Locate the cell with the specified text and output its [X, Y] center coordinate. 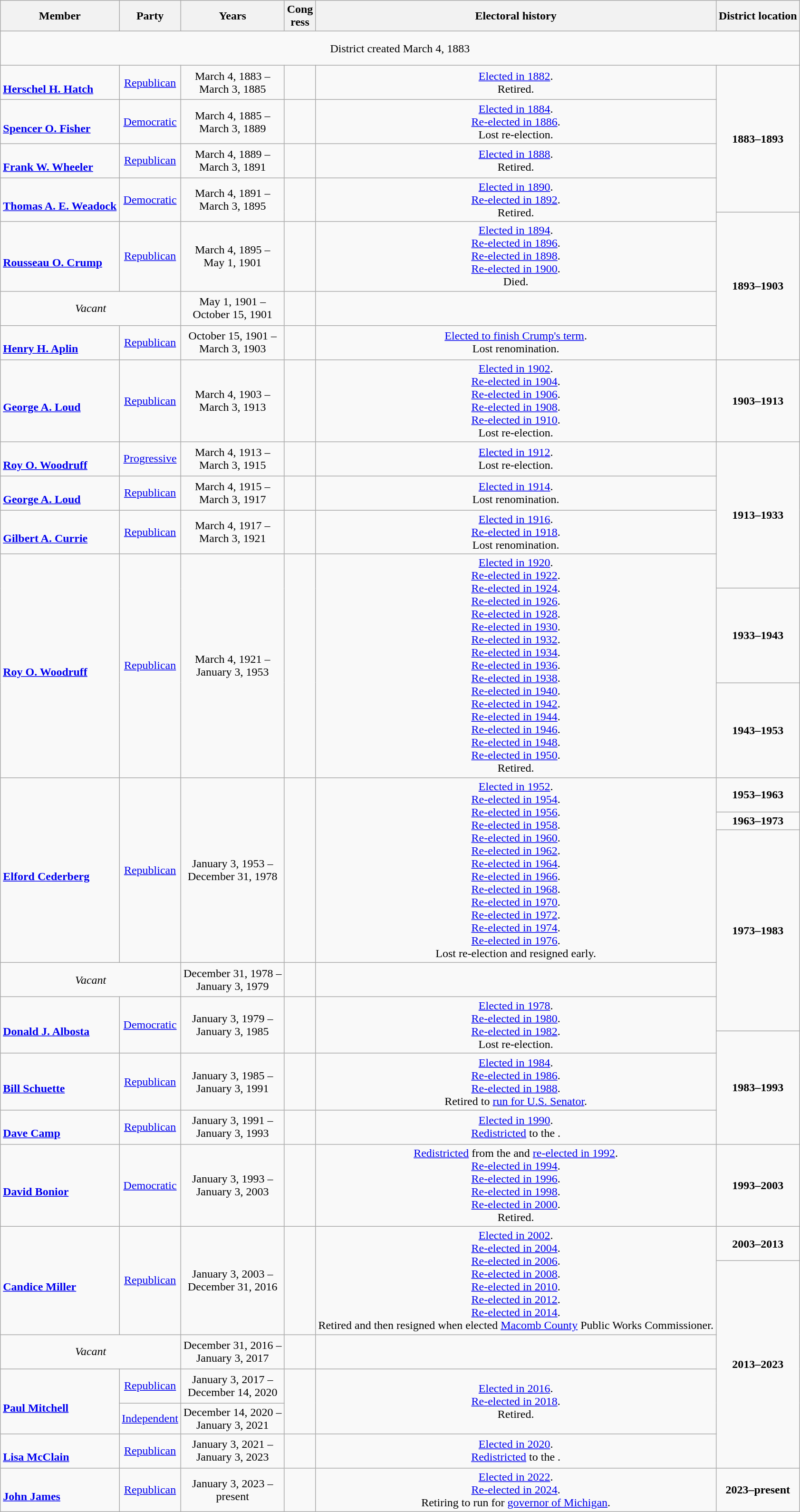
Elected in 1916.Re-elected in 1918.Lost renomination. [516, 532]
Lisa McClain [60, 1451]
Elected in 1978.Re-elected in 1980.Re-elected in 1982.Lost re-election. [516, 1025]
Frank W. Wheeler [60, 161]
1983–1993 [758, 1087]
Thomas A. E. Weadock [60, 200]
2023–present [758, 1490]
1893–1903 [758, 286]
Elected in 1902.Re-elected in 1904.Re-elected in 1906.Re-elected in 1908.Re-elected in 1910.Lost re-election. [516, 400]
Bill Schuette [60, 1081]
March 4, 1917 –March 3, 1921 [232, 532]
Elected in 1990.Redistricted to the . [516, 1127]
March 4, 1889 –March 3, 1891 [232, 161]
October 15, 1901 –March 3, 1903 [232, 342]
2013–2023 [758, 1364]
Donald J. Albosta [60, 1025]
January 3, 2003 –December 31, 2016 [232, 1280]
1883–1893 [758, 139]
David Bonior [60, 1185]
January 3, 1985 –January 3, 1991 [232, 1081]
December 31, 1978 –January 3, 1979 [232, 979]
Elected in 2020.Redistricted to the . [516, 1451]
March 4, 1915 –March 3, 1917 [232, 493]
December 14, 2020 –January 3, 2021 [232, 1418]
Member [60, 16]
March 4, 1895 –May 1, 1901 [232, 256]
January 3, 1993 –January 3, 2003 [232, 1185]
Elected in 1914.Lost renomination. [516, 493]
Gilbert A. Currie [60, 532]
Elford Cederberg [60, 870]
1973–1983 [758, 930]
Elected in 1894.Re-elected in 1896.Re-elected in 1898.Re-elected in 1900.Died. [516, 256]
March 4, 1891 –March 3, 1895 [232, 200]
Henry H. Aplin [60, 342]
January 3, 1953 –December 31, 1978 [232, 870]
Herschel H. Hatch [60, 83]
Elected in 1984.Re-elected in 1986.Re-elected in 1988.Retired to run for U.S. Senator. [516, 1081]
1943–1953 [758, 730]
May 1, 1901 –October 15, 1901 [232, 308]
Elected in 2016.Re-elected in 2018.Retired. [516, 1401]
Independent [150, 1418]
January 3, 2017 –December 14, 2020 [232, 1386]
1963–1973 [758, 821]
Elected in 2022.Re-elected in 2024. Retiring to run for governor of Michigan. [516, 1490]
January 3, 2021 –January 3, 2023 [232, 1451]
March 4, 1903 –March 3, 1913 [232, 400]
John James [60, 1490]
Candice Miller [60, 1280]
Redistricted from the and re-elected in 1992.Re-elected in 1994.Re-elected in 1996.Re-elected in 1998.Re-elected in 2000.Retired. [516, 1185]
Elected in 1882.Retired. [516, 83]
January 3, 1991 –January 3, 1993 [232, 1127]
Electoral history [516, 16]
District location [758, 16]
Years [232, 16]
2003–2013 [758, 1243]
January 3, 1979 –January 3, 1985 [232, 1025]
1913–1933 [758, 515]
1903–1913 [758, 400]
Spencer O. Fisher [60, 122]
District created March 4, 1883 [400, 48]
Elected to finish Crump's term.Lost renomination. [516, 342]
Party [150, 16]
1953–1963 [758, 795]
January 3, 2023 –present [232, 1490]
December 31, 2016 –January 3, 2017 [232, 1351]
Progressive [150, 459]
March 4, 1921 –January 3, 1953 [232, 666]
Rousseau O. Crump [60, 256]
March 4, 1913 –March 3, 1915 [232, 459]
Elected in 1888.Retired. [516, 161]
1933–1943 [758, 635]
Elected in 1890.Re-elected in 1892.Retired. [516, 200]
Paul Mitchell [60, 1401]
Elected in 1884.Re-elected in 1886.Lost re-election. [516, 122]
Dave Camp [60, 1127]
Elected in 1912.Lost re-election. [516, 459]
Congress [300, 16]
1993–2003 [758, 1185]
March 4, 1885 –March 3, 1889 [232, 122]
March 4, 1883 –March 3, 1885 [232, 83]
